Pinpoint the cell where the given text exists, returning its [X, Y] midpoint coordinate. 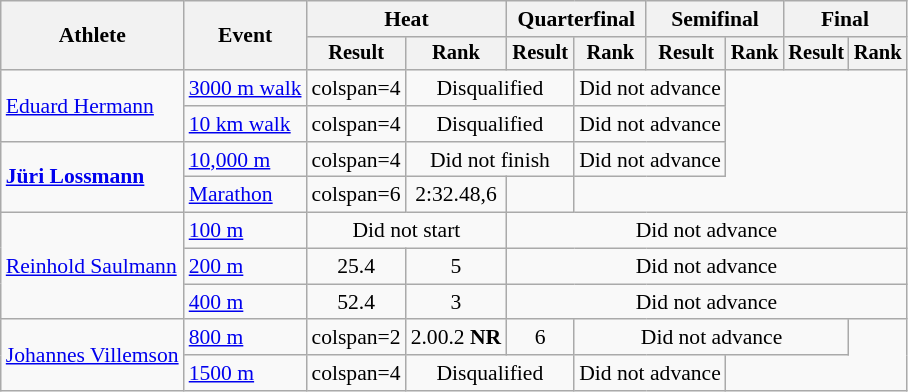
colspan=6 [356, 195]
Eduard Hermann [92, 106]
52.4 [356, 302]
Did not finish [490, 160]
Heat [407, 19]
Did not start [407, 231]
100 m [246, 231]
Semifinal [714, 19]
800 m [246, 338]
25.4 [356, 267]
Quarterfinal [576, 19]
2.00.2 NR [456, 338]
400 m [246, 302]
Marathon [246, 195]
Jüri Lossmann [92, 178]
Event [246, 36]
3000 m walk [246, 88]
1500 m [246, 373]
3 [456, 302]
5 [456, 267]
10,000 m [246, 160]
2:32.48,6 [456, 195]
Johannes Villemson [92, 356]
200 m [246, 267]
colspan=2 [356, 338]
10 km walk [246, 124]
Reinhold Saulmann [92, 266]
6 [540, 338]
Athlete [92, 36]
Final [844, 19]
